Extract the [x, y] coordinate from the center of the cell holding the provided text.  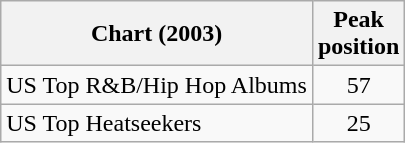
57 [358, 85]
25 [358, 123]
US Top R&B/Hip Hop Albums [157, 85]
Chart (2003) [157, 34]
US Top Heatseekers [157, 123]
Peakposition [358, 34]
